Identify which cell holds the provided text, then report its (X, Y) central coordinate. 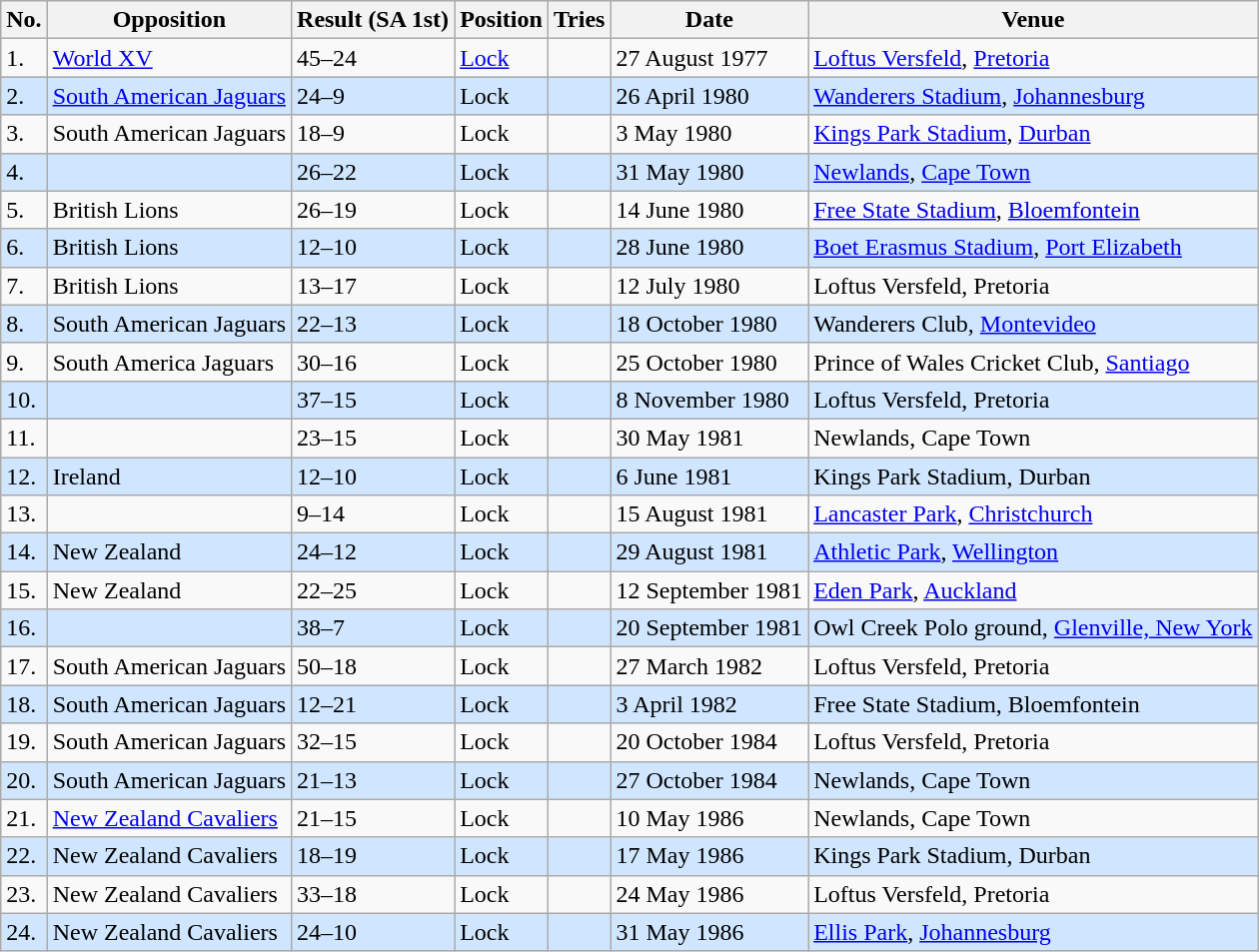
20 September 1981 (709, 628)
24 May 1986 (709, 894)
20 October 1984 (709, 742)
9–14 (374, 514)
11. (24, 438)
18–19 (374, 856)
Boet Erasmus Stadium, Port Elizabeth (1033, 248)
Position (502, 20)
Owl Creek Polo ground, Glenville, New York (1033, 628)
World XV (169, 58)
South America Jaguars (169, 362)
Athletic Park, Wellington (1033, 552)
Tries (580, 20)
3 April 1982 (709, 704)
Date (709, 20)
26–19 (374, 210)
31 May 1986 (709, 932)
14 June 1980 (709, 210)
29 August 1981 (709, 552)
17. (24, 666)
18–9 (374, 134)
5. (24, 210)
16. (24, 628)
Opposition (169, 20)
10 May 1986 (709, 818)
38–7 (374, 628)
21–13 (374, 780)
15 August 1981 (709, 514)
Eden Park, Auckland (1033, 590)
22. (24, 856)
45–24 (374, 58)
Result (SA 1st) (374, 20)
6. (24, 248)
18 October 1980 (709, 324)
13–17 (374, 286)
24–12 (374, 552)
2. (24, 96)
30 May 1981 (709, 438)
8. (24, 324)
21. (24, 818)
14. (24, 552)
19. (24, 742)
23–15 (374, 438)
25 October 1980 (709, 362)
26 April 1980 (709, 96)
1. (24, 58)
15. (24, 590)
24–9 (374, 96)
21–15 (374, 818)
26–22 (374, 172)
Lancaster Park, Christchurch (1033, 514)
27 March 1982 (709, 666)
Prince of Wales Cricket Club, Santiago (1033, 362)
9. (24, 362)
Wanderers Stadium, Johannesburg (1033, 96)
33–18 (374, 894)
18. (24, 704)
50–18 (374, 666)
31 May 1980 (709, 172)
27 August 1977 (709, 58)
6 June 1981 (709, 476)
12 September 1981 (709, 590)
8 November 1980 (709, 400)
20. (24, 780)
28 June 1980 (709, 248)
4. (24, 172)
37–15 (374, 400)
3 May 1980 (709, 134)
30–16 (374, 362)
12–21 (374, 704)
32–15 (374, 742)
Venue (1033, 20)
Wanderers Club, Montevideo (1033, 324)
22–25 (374, 590)
27 October 1984 (709, 780)
24. (24, 932)
Ellis Park, Johannesburg (1033, 932)
24–10 (374, 932)
No. (24, 20)
23. (24, 894)
3. (24, 134)
22–13 (374, 324)
12. (24, 476)
Ireland (169, 476)
7. (24, 286)
13. (24, 514)
10. (24, 400)
17 May 1986 (709, 856)
12 July 1980 (709, 286)
